Return (x, y) of the center of cell containing provided text 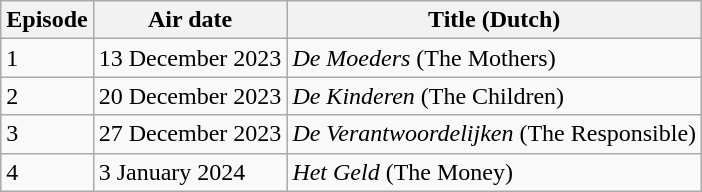
De Moeders (The Mothers) (494, 58)
2 (47, 96)
Episode (47, 20)
4 (47, 172)
De Kinderen (The Children) (494, 96)
Het Geld (The Money) (494, 172)
3 (47, 134)
13 December 2023 (190, 58)
27 December 2023 (190, 134)
Title (Dutch) (494, 20)
De Verantwoordelijken (The Responsible) (494, 134)
3 January 2024 (190, 172)
20 December 2023 (190, 96)
1 (47, 58)
Air date (190, 20)
